Return [x, y] of the center of cell containing provided text 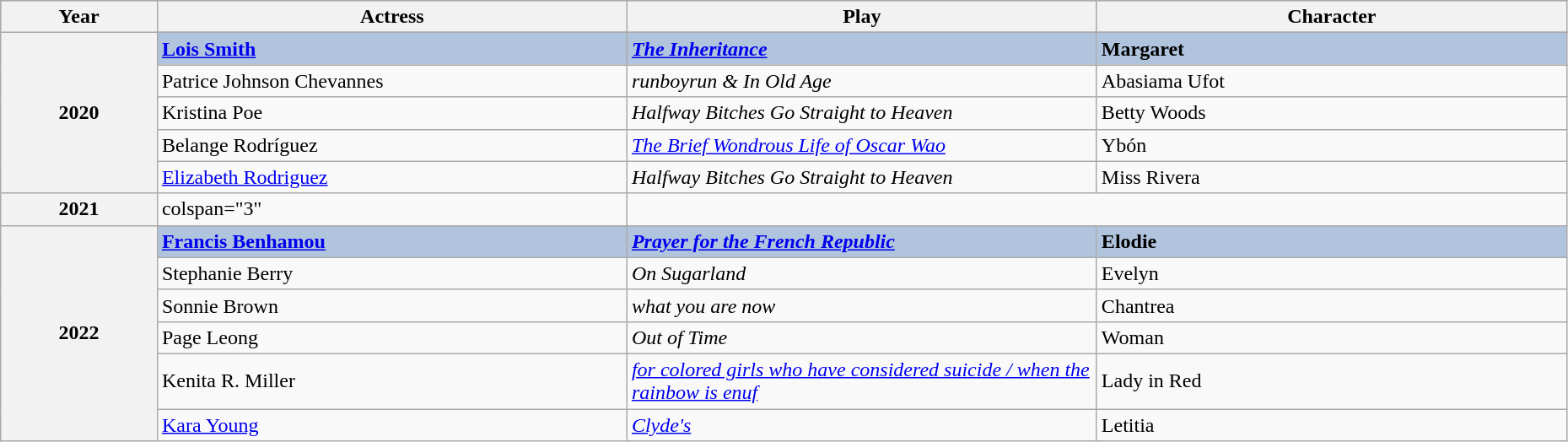
Patrice Johnson Chevannes [391, 81]
Margaret [1331, 49]
Elizabeth Rodriguez [391, 177]
Lois Smith [391, 49]
Kenita R. Miller [391, 381]
Actress [391, 17]
2022 [79, 332]
Page Leong [391, 337]
Elodie [1331, 241]
Evelyn [1331, 273]
for colored girls who have considered suicide / when the rainbow is enuf [862, 381]
Prayer for the French Republic [862, 241]
Miss Rivera [1331, 177]
Betty Woods [1331, 113]
Year [79, 17]
Kristina Poe [391, 113]
what you are now [862, 305]
Francis Benhamou [391, 241]
Clyde's [862, 424]
Play [862, 17]
Out of Time [862, 337]
Character [1331, 17]
Sonnie Brown [391, 305]
Kara Young [391, 424]
Stephanie Berry [391, 273]
Abasiama Ufot [1331, 81]
colspan="3" [391, 209]
2021 [79, 209]
2020 [79, 113]
Ybón [1331, 145]
The Brief Wondrous Life of Oscar Wao [862, 145]
The Inheritance [862, 49]
On Sugarland [862, 273]
Woman [1331, 337]
Letitia [1331, 424]
Belange Rodríguez [391, 145]
Chantrea [1331, 305]
Lady in Red [1331, 381]
runboyrun & In Old Age [862, 81]
